Pinpoint the cell where the given text exists, returning its [x, y] midpoint coordinate. 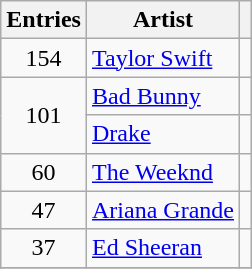
37 [44, 248]
Artist [162, 20]
101 [44, 115]
Ariana Grande [162, 210]
Entries [44, 20]
Taylor Swift [162, 58]
Ed Sheeran [162, 248]
The Weeknd [162, 172]
60 [44, 172]
Bad Bunny [162, 96]
Drake [162, 134]
47 [44, 210]
154 [44, 58]
